Determine the (x, y) coordinate at the center of the cell enclosing the given text.  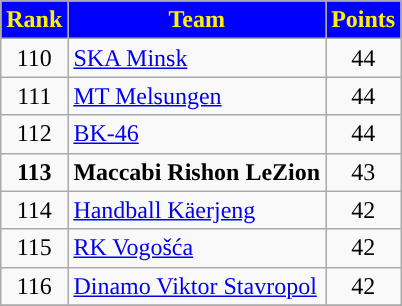
113 (34, 172)
Maccabi Rishon LeZion (197, 172)
116 (34, 286)
BK-46 (197, 134)
114 (34, 210)
112 (34, 134)
RK Vogošća (197, 248)
111 (34, 96)
Handball Käerjeng (197, 210)
43 (364, 172)
115 (34, 248)
110 (34, 58)
Points (364, 20)
MT Melsungen (197, 96)
Dinamo Viktor Stavropol (197, 286)
SKA Minsk (197, 58)
Team (197, 20)
Rank (34, 20)
